Determine the [X, Y] coordinate at the center of the cell enclosing the given text.  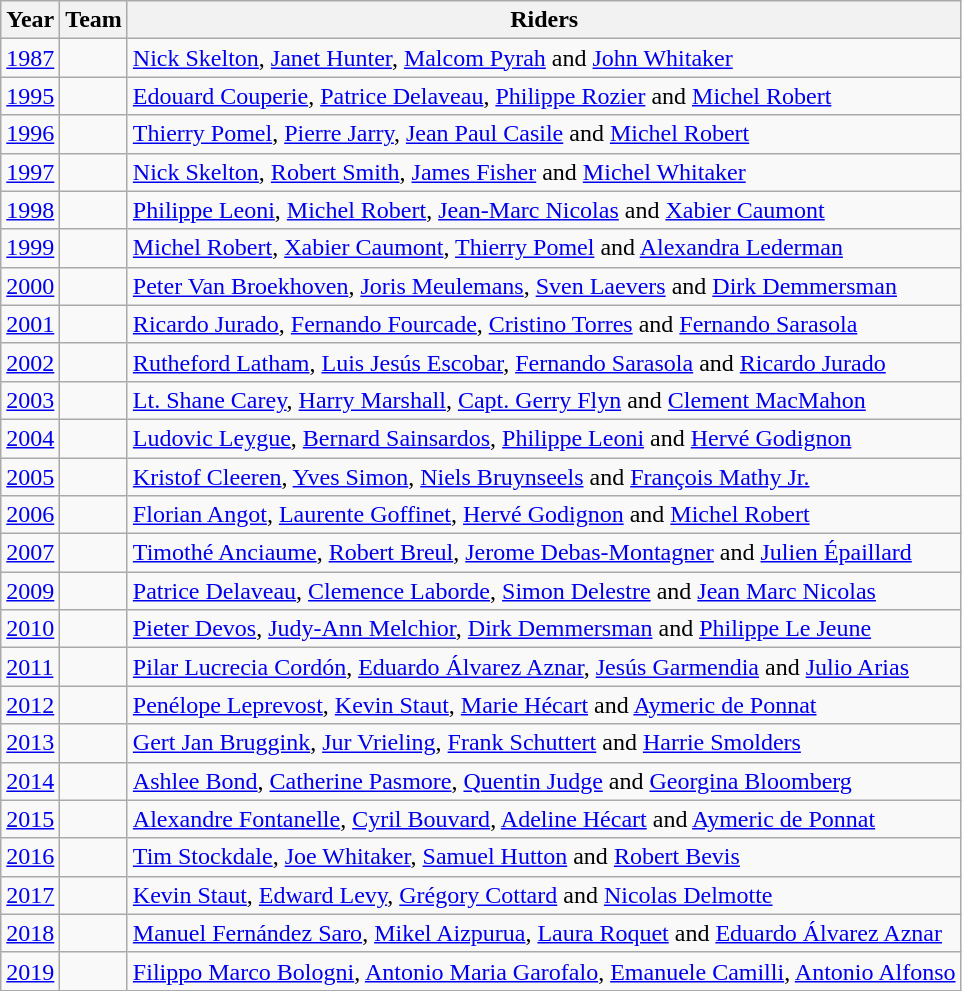
2006 [30, 515]
Ashlee Bond, Catherine Pasmore, Quentin Judge and Georgina Bloomberg [544, 781]
1995 [30, 96]
Penélope Leprevost, Kevin Staut, Marie Hécart and Aymeric de Ponnat [544, 705]
Pilar Lucrecia Cordón, Eduardo Álvarez Aznar, Jesús Garmendia and Julio Arias [544, 667]
2012 [30, 705]
Patrice Delaveau, Clemence Laborde, Simon Delestre and Jean Marc Nicolas [544, 591]
Ludovic Leygue, Bernard Sainsardos, Philippe Leoni and Hervé Godignon [544, 438]
1998 [30, 210]
Rutheford Latham, Luis Jesús Escobar, Fernando Sarasola and Ricardo Jurado [544, 362]
Edouard Couperie, Patrice Delaveau, Philippe Rozier and Michel Robert [544, 96]
Kevin Staut, Edward Levy, Grégory Cottard and Nicolas Delmotte [544, 895]
2016 [30, 857]
Riders [544, 20]
Gert Jan Bruggink, Jur Vrieling, Frank Schuttert and Harrie Smolders [544, 743]
1997 [30, 172]
Timothé Anciaume, Robert Breul, Jerome Debas-Montagner and Julien Épaillard [544, 553]
Ricardo Jurado, Fernando Fourcade, Cristino Torres and Fernando Sarasola [544, 324]
Lt. Shane Carey, Harry Marshall, Capt. Gerry Flyn and Clement MacMahon [544, 400]
2009 [30, 591]
2001 [30, 324]
Team [94, 20]
2000 [30, 286]
Manuel Fernández Saro, Mikel Aizpurua, Laura Roquet and Eduardo Álvarez Aznar [544, 933]
2019 [30, 971]
2015 [30, 819]
Philippe Leoni, Michel Robert, Jean-Marc Nicolas and Xabier Caumont [544, 210]
Alexandre Fontanelle, Cyril Bouvard, Adeline Hécart and Aymeric de Ponnat [544, 819]
Michel Robert, Xabier Caumont, Thierry Pomel and Alexandra Lederman [544, 248]
Nick Skelton, Robert Smith, James Fisher and Michel Whitaker [544, 172]
2011 [30, 667]
1999 [30, 248]
2004 [30, 438]
Kristof Cleeren, Yves Simon, Niels Bruynseels and François Mathy Jr. [544, 477]
2017 [30, 895]
Florian Angot, Laurente Goffinet, Hervé Godignon and Michel Robert [544, 515]
Filippo Marco Bologni, Antonio Maria Garofalo, Emanuele Camilli, Antonio Alfonso [544, 971]
2003 [30, 400]
2002 [30, 362]
2013 [30, 743]
Peter Van Broekhoven, Joris Meulemans, Sven Laevers and Dirk Demmersman [544, 286]
2014 [30, 781]
2018 [30, 933]
Year [30, 20]
1987 [30, 58]
Pieter Devos, Judy-Ann Melchior, Dirk Demmersman and Philippe Le Jeune [544, 629]
Tim Stockdale, Joe Whitaker, Samuel Hutton and Robert Bevis [544, 857]
Thierry Pomel, Pierre Jarry, Jean Paul Casile and Michel Robert [544, 134]
2010 [30, 629]
1996 [30, 134]
Nick Skelton, Janet Hunter, Malcom Pyrah and John Whitaker [544, 58]
2005 [30, 477]
2007 [30, 553]
